Return the (x, y) coordinate for the center point of the cell that contains the specified text.  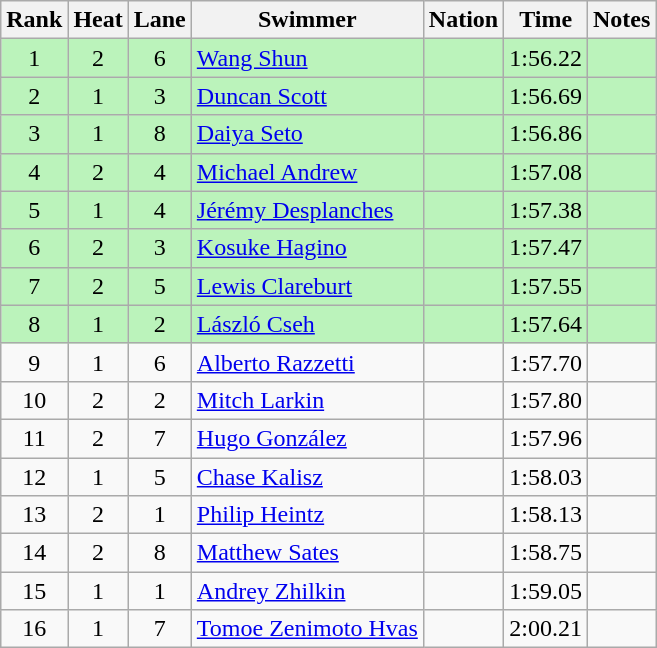
2:00.21 (546, 629)
Hugo González (307, 438)
1:57.80 (546, 400)
1:57.64 (546, 324)
11 (34, 438)
Wang Shun (307, 58)
1:56.69 (546, 96)
Mitch Larkin (307, 400)
13 (34, 515)
1:57.38 (546, 210)
1:57.47 (546, 248)
Daiya Seto (307, 134)
Swimmer (307, 20)
Michael Andrew (307, 172)
Andrey Zhilkin (307, 591)
Nation (463, 20)
Philip Heintz (307, 515)
12 (34, 477)
1:58.03 (546, 477)
1:57.55 (546, 286)
Lewis Clareburt (307, 286)
Jérémy Desplanches (307, 210)
Kosuke Hagino (307, 248)
1:56.22 (546, 58)
Alberto Razzetti (307, 362)
Time (546, 20)
16 (34, 629)
Matthew Sates (307, 553)
Chase Kalisz (307, 477)
1:57.08 (546, 172)
1:57.96 (546, 438)
1:56.86 (546, 134)
9 (34, 362)
Notes (621, 20)
Lane (160, 20)
Heat (98, 20)
1:59.05 (546, 591)
László Cseh (307, 324)
1:58.13 (546, 515)
10 (34, 400)
Duncan Scott (307, 96)
1:58.75 (546, 553)
Tomoe Zenimoto Hvas (307, 629)
1:57.70 (546, 362)
15 (34, 591)
14 (34, 553)
Rank (34, 20)
